Search for the cell housing the specified text and yield its [X, Y] center coordinate. 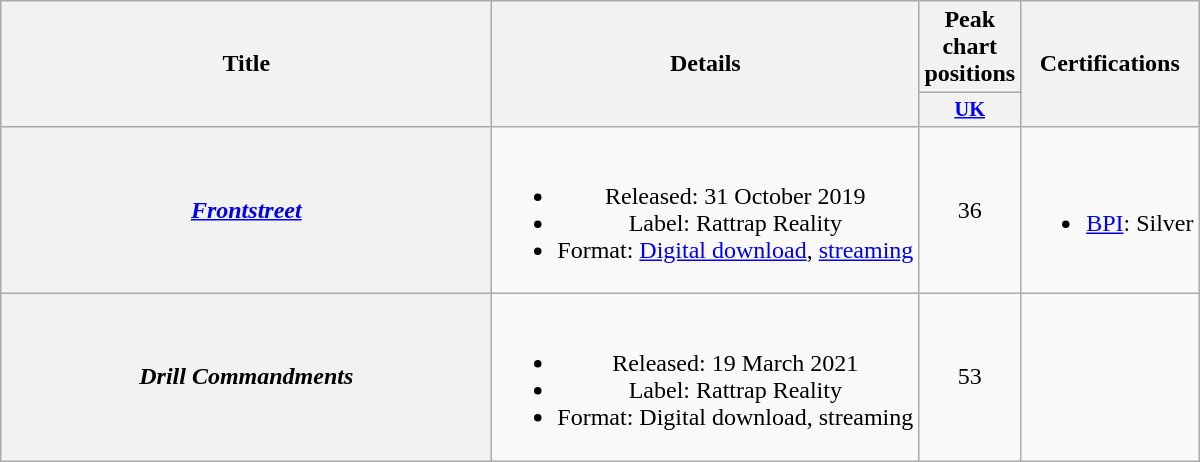
Drill Commandments [246, 378]
Frontstreet [246, 210]
Peak chart positions [970, 47]
Certifications [1110, 64]
UK [970, 110]
36 [970, 210]
Released: 31 October 2019Label: Rattrap RealityFormat: Digital download, streaming [706, 210]
Details [706, 64]
Released: 19 March 2021Label: Rattrap RealityFormat: Digital download, streaming [706, 378]
Title [246, 64]
53 [970, 378]
BPI: Silver [1110, 210]
